For the text-containing cell, return its midpoint in (X, Y) coordinate format. 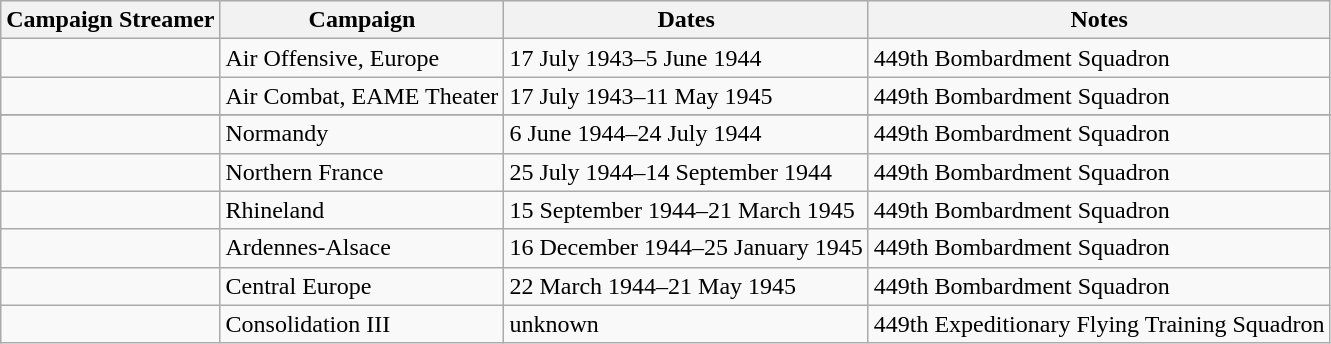
Campaign Streamer (110, 20)
25 July 1944–14 September 1944 (686, 172)
22 March 1944–21 May 1945 (686, 286)
Notes (1099, 20)
Air Combat, EAME Theater (362, 96)
Rhineland (362, 210)
Central Europe (362, 286)
Northern France (362, 172)
6 June 1944–24 July 1944 (686, 134)
449th Expeditionary Flying Training Squadron (1099, 324)
Ardennes-Alsace (362, 248)
15 September 1944–21 March 1945 (686, 210)
17 July 1943–5 June 1944 (686, 58)
Normandy (362, 134)
Consolidation III (362, 324)
17 July 1943–11 May 1945 (686, 96)
Air Offensive, Europe (362, 58)
16 December 1944–25 January 1945 (686, 248)
unknown (686, 324)
Campaign (362, 20)
Dates (686, 20)
